Extract the (x, y) coordinate from the center of the cell holding the provided text.  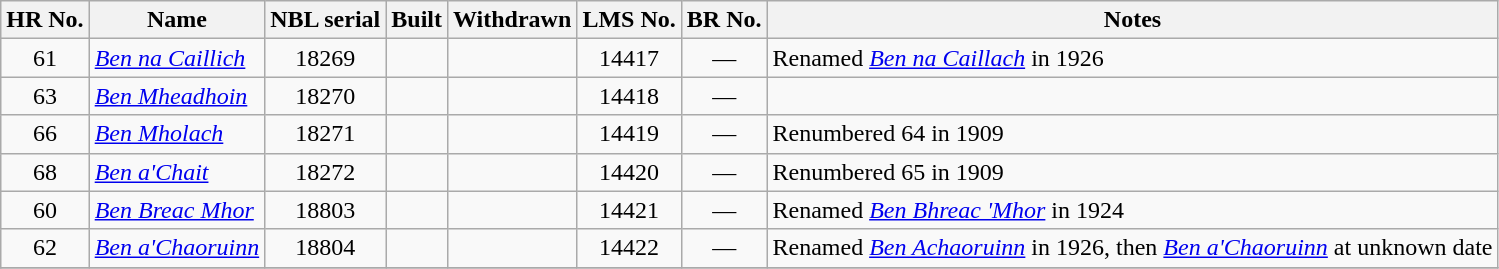
Ben Mholach (177, 134)
LMS No. (629, 20)
NBL serial (326, 20)
14419 (629, 134)
68 (45, 172)
Renamed Ben Achaoruinn in 1926, then Ben a'Chaoruinn at unknown date (1132, 248)
BR No. (724, 20)
Ben na Caillich (177, 58)
Renumbered 65 in 1909 (1132, 172)
14420 (629, 172)
Renumbered 64 in 1909 (1132, 134)
Renamed Ben na Caillach in 1926 (1132, 58)
14422 (629, 248)
Ben Breac Mhor (177, 210)
Notes (1132, 20)
18272 (326, 172)
Ben a'Chait (177, 172)
18270 (326, 96)
63 (45, 96)
18269 (326, 58)
66 (45, 134)
Ben Mheadhoin (177, 96)
61 (45, 58)
Withdrawn (512, 20)
14418 (629, 96)
18271 (326, 134)
14417 (629, 58)
Ben a'Chaoruinn (177, 248)
14421 (629, 210)
Renamed Ben Bhreac 'Mhor in 1924 (1132, 210)
60 (45, 210)
62 (45, 248)
Built (417, 20)
18804 (326, 248)
Name (177, 20)
18803 (326, 210)
HR No. (45, 20)
